Scan for the cell matching the given text and deliver its (x, y) coordinate at center. 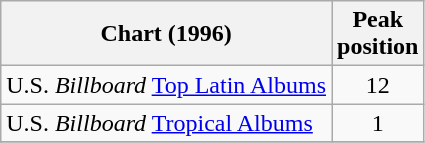
12 (378, 85)
Chart (1996) (166, 34)
1 (378, 123)
U.S. Billboard Top Latin Albums (166, 85)
U.S. Billboard Tropical Albums (166, 123)
Peakposition (378, 34)
